Scan for the cell matching the given text and deliver its [x, y] coordinate at center. 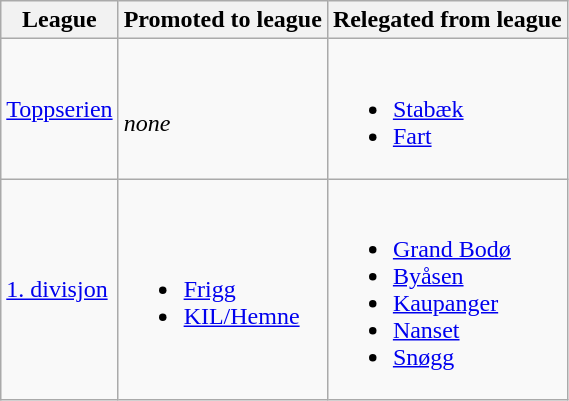
none [222, 109]
Grand BodøByåsenKaupangerNansetSnøgg [447, 290]
Promoted to league [222, 20]
StabækFart [447, 109]
Toppserien [60, 109]
Relegated from league [447, 20]
FriggKIL/Hemne [222, 290]
League [60, 20]
1. divisjon [60, 290]
